From the cell containing the given text, extract its center point as (X, Y) coordinate. 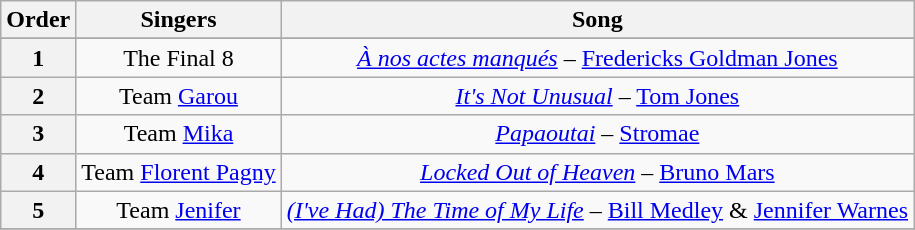
2 (38, 96)
Song (597, 20)
Singers (178, 20)
5 (38, 210)
It's Not Unusual – Tom Jones (597, 96)
Team Florent Pagny (178, 172)
(I've Had) The Time of My Life – Bill Medley & Jennifer Warnes (597, 210)
Team Jenifer (178, 210)
Team Garou (178, 96)
3 (38, 134)
The Final 8 (178, 58)
À nos actes manqués – Fredericks Goldman Jones (597, 58)
1 (38, 58)
Locked Out of Heaven – Bruno Mars (597, 172)
Team Mika (178, 134)
Papaoutai – Stromae (597, 134)
4 (38, 172)
Order (38, 20)
